Find where the given text appears and provide that cell's center as [x, y] coordinate. 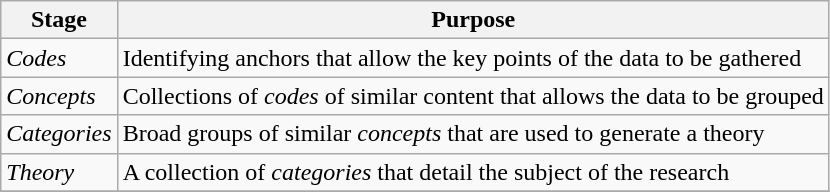
Codes [59, 58]
A collection of categories that detail the subject of the research [473, 172]
Stage [59, 20]
Concepts [59, 96]
Broad groups of similar concepts that are used to generate a theory [473, 134]
Collections of codes of similar content that allows the data to be grouped [473, 96]
Categories [59, 134]
Identifying anchors that allow the key points of the data to be gathered [473, 58]
Purpose [473, 20]
Theory [59, 172]
